Scan for the cell matching the given text and deliver its [x, y] coordinate at center. 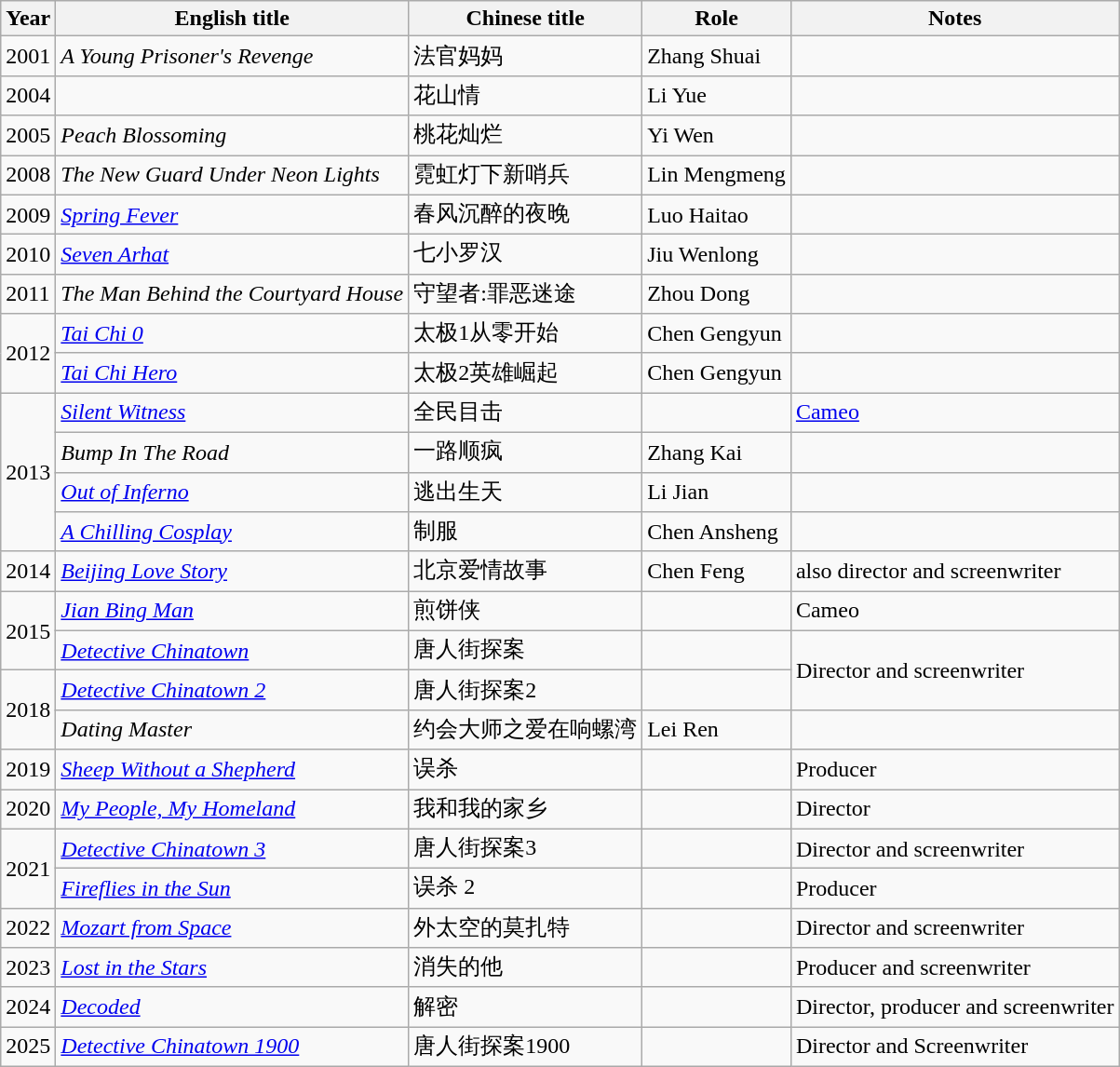
唐人街探案3 [525, 849]
2012 [28, 354]
唐人街探案1900 [525, 1047]
2022 [28, 927]
Director, producer and screenwriter [955, 1007]
北京爱情故事 [525, 572]
Seven Arhat [233, 255]
Notes [955, 19]
误杀 [525, 769]
Out of Inferno [233, 492]
2025 [28, 1047]
Bump In The Road [233, 452]
2013 [28, 472]
English title [233, 19]
Producer and screenwriter [955, 968]
2010 [28, 255]
2011 [28, 294]
守望者:罪恶迷途 [525, 294]
Mozart from Space [233, 927]
Lei Ren [717, 730]
Luo Haitao [717, 214]
Tai Chi 0 [233, 333]
The Man Behind the Courtyard House [233, 294]
霓虹灯下新哨兵 [525, 175]
花山情 [525, 95]
2008 [28, 175]
The New Guard Under Neon Lights [233, 175]
Li Jian [717, 492]
煎饼侠 [525, 611]
Chen Ansheng [717, 533]
我和我的家乡 [525, 810]
Spring Fever [233, 214]
2018 [28, 709]
2004 [28, 95]
Yi Wen [717, 136]
Role [717, 19]
Sheep Without a Shepherd [233, 769]
太极1从零开始 [525, 333]
唐人街探案2 [525, 691]
逃出生天 [525, 492]
Jian Bing Man [233, 611]
法官妈妈 [525, 56]
Chen Feng [717, 572]
2001 [28, 56]
Zhang Shuai [717, 56]
Silent Witness [233, 413]
Detective Chinatown 2 [233, 691]
Director and Screenwriter [955, 1047]
2024 [28, 1007]
Tai Chi Hero [233, 372]
2015 [28, 631]
全民目击 [525, 413]
A Young Prisoner's Revenge [233, 56]
2019 [28, 769]
2005 [28, 136]
Decoded [233, 1007]
解密 [525, 1007]
2021 [28, 868]
Detective Chinatown 1900 [233, 1047]
2023 [28, 968]
Jiu Wenlong [717, 255]
约会大师之爱在响螺湾 [525, 730]
七小罗汉 [525, 255]
Dating Master [233, 730]
Year [28, 19]
Lost in the Stars [233, 968]
唐人街探案 [525, 650]
Zhang Kai [717, 452]
My People, My Homeland [233, 810]
2020 [28, 810]
Li Yue [717, 95]
Zhou Dong [717, 294]
春风沉醉的夜晚 [525, 214]
一路顺疯 [525, 452]
桃花灿烂 [525, 136]
Detective Chinatown [233, 650]
Lin Mengmeng [717, 175]
2009 [28, 214]
Director [955, 810]
太极2英雄崛起 [525, 372]
制服 [525, 533]
2014 [28, 572]
A Chilling Cosplay [233, 533]
外太空的莫扎特 [525, 927]
Detective Chinatown 3 [233, 849]
Beijing Love Story [233, 572]
Fireflies in the Sun [233, 888]
消失的他 [525, 968]
Peach Blossoming [233, 136]
also director and screenwriter [955, 572]
误杀 2 [525, 888]
Chinese title [525, 19]
